Detect which cell encompasses the target text, then output its (x, y) center coordinate. 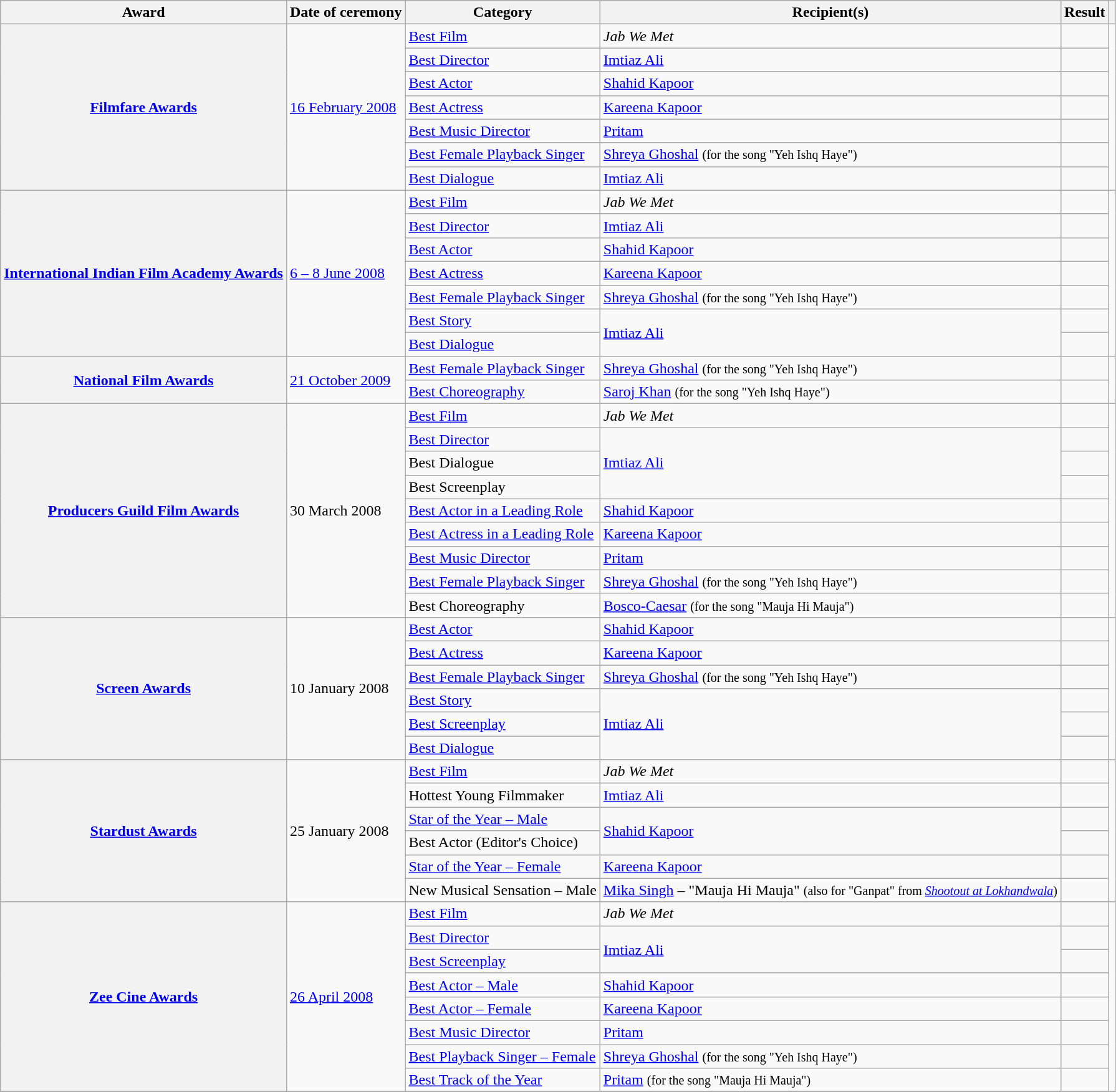
Best Actor in a Leading Role (503, 510)
Best Playback Singer – Female (503, 1056)
Saroj Khan (for the song "Yeh Ishq Haye") (830, 392)
Best Actor – Female (503, 1008)
Best Actor – Male (503, 985)
Best Track of the Year (503, 1080)
26 April 2008 (345, 997)
6 – 8 June 2008 (345, 273)
Star of the Year – Female (503, 866)
Award (143, 12)
16 February 2008 (345, 107)
25 January 2008 (345, 831)
New Musical Sensation – Male (503, 890)
Producers Guild Film Awards (143, 511)
Zee Cine Awards (143, 997)
Mika Singh – "Mauja Hi Mauja" (also for "Ganpat" from Shootout at Lokhandwala) (830, 890)
Best Actor (Editor's Choice) (503, 843)
Category (503, 12)
21 October 2009 (345, 380)
Result (1085, 12)
10 January 2008 (345, 688)
Bosco-Caesar (for the song "Mauja Hi Mauja") (830, 605)
Recipient(s) (830, 12)
Star of the Year – Male (503, 819)
International Indian Film Academy Awards (143, 273)
Filmfare Awards (143, 107)
Screen Awards (143, 688)
Date of ceremony (345, 12)
Stardust Awards (143, 831)
National Film Awards (143, 380)
Hottest Young Filmmaker (503, 795)
Pritam (for the song "Mauja Hi Mauja") (830, 1080)
30 March 2008 (345, 511)
Best Actress in a Leading Role (503, 534)
